Detect which cell encompasses the target text, then output its (x, y) center coordinate. 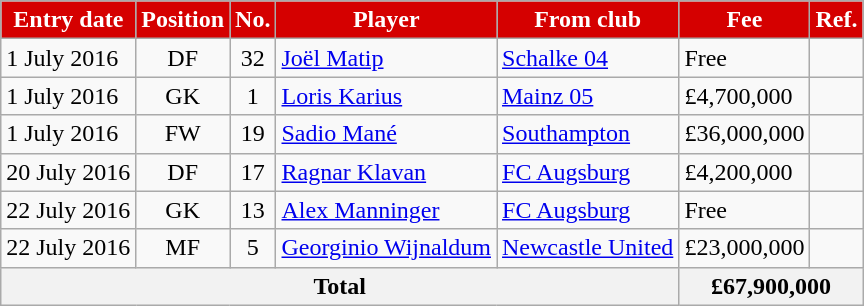
Ragnar Klavan (386, 172)
Alex Manninger (386, 210)
32 (253, 58)
No. (253, 20)
From club (587, 20)
FW (183, 134)
Georginio Wijnaldum (386, 248)
20 July 2016 (68, 172)
£4,200,000 (744, 172)
Player (386, 20)
Mainz 05 (587, 96)
Position (183, 20)
5 (253, 248)
13 (253, 210)
£36,000,000 (744, 134)
Sadio Mané (386, 134)
Southampton (587, 134)
Newcastle United (587, 248)
17 (253, 172)
Joël Matip (386, 58)
£23,000,000 (744, 248)
Total (340, 286)
£4,700,000 (744, 96)
£67,900,000 (771, 286)
Schalke 04 (587, 58)
19 (253, 134)
Loris Karius (386, 96)
1 (253, 96)
Entry date (68, 20)
Ref. (836, 20)
Fee (744, 20)
MF (183, 248)
